Detect which cell encompasses the target text, then output its [x, y] center coordinate. 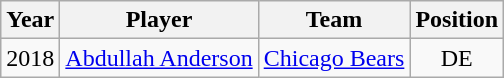
Chicago Bears [334, 58]
Year [30, 20]
Team [334, 20]
DE [457, 58]
Player [159, 20]
Abdullah Anderson [159, 58]
Position [457, 20]
2018 [30, 58]
